Scan for the cell matching the given text and deliver its [X, Y] coordinate at center. 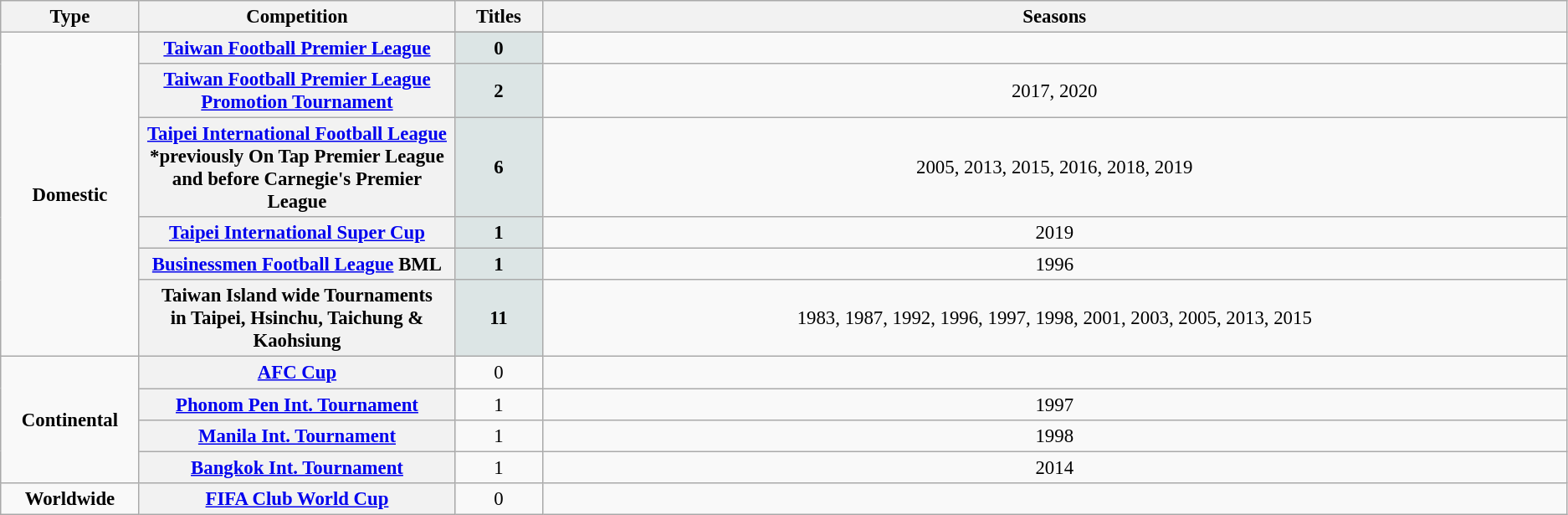
Taiwan Island wide Tournaments in Taipei, Hsinchu, Taichung & Kaohsiung [297, 318]
1997 [1054, 404]
1998 [1054, 435]
Businessmen Football League BML [297, 265]
Worldwide [70, 498]
Bangkok Int. Tournament [297, 467]
6 [499, 167]
2005, 2013, 2015, 2016, 2018, 2019 [1054, 167]
Type [70, 17]
2014 [1054, 467]
2017, 2020 [1054, 90]
Taiwan Football Premier League [297, 49]
Seasons [1054, 17]
AFC Cup [297, 373]
Competition [297, 17]
FIFA Club World Cup [297, 498]
1996 [1054, 265]
Phonom Pen Int. Tournament [297, 404]
11 [499, 318]
Taiwan Football Premier League Promotion Tournament [297, 90]
2019 [1054, 233]
Continental [70, 420]
Domestic [70, 195]
1983, 1987, 1992, 1996, 1997, 1998, 2001, 2003, 2005, 2013, 2015 [1054, 318]
Manila Int. Tournament [297, 435]
2 [499, 90]
Taipei International Super Cup [297, 233]
Taipei International Football League *previously On Tap Premier League and before Carnegie's Premier League [297, 167]
Titles [499, 17]
